From the cell containing the given text, extract its center point as (X, Y) coordinate. 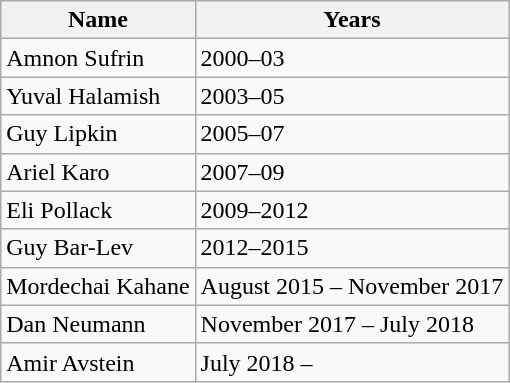
Amnon Sufrin (98, 58)
July 2018 – (352, 362)
2005–07 (352, 134)
Eli Pollack (98, 210)
Name (98, 20)
Yuval Halamish (98, 96)
Guy Lipkin (98, 134)
Ariel Karo (98, 172)
Years (352, 20)
2012–2015 (352, 248)
Mordechai Kahane (98, 286)
2009–2012 (352, 210)
August 2015 – November 2017 (352, 286)
Amir Avstein (98, 362)
2003–05 (352, 96)
2007–09 (352, 172)
Guy Bar-Lev (98, 248)
Dan Neumann (98, 324)
2000–03 (352, 58)
November 2017 – July 2018 (352, 324)
